Extract the [x, y] coordinate from the center of the cell holding the provided text.  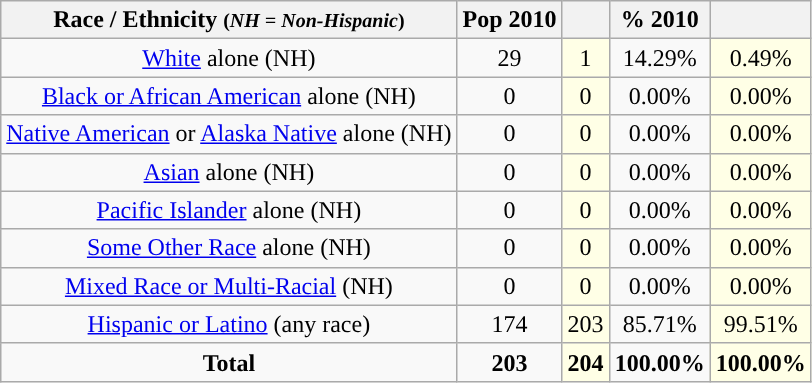
Black or African American alone (NH) [229, 96]
174 [510, 324]
% 2010 [660, 20]
Asian alone (NH) [229, 172]
Total [229, 362]
Pop 2010 [510, 20]
Pacific Islander alone (NH) [229, 210]
Race / Ethnicity (NH = Non-Hispanic) [229, 20]
204 [586, 362]
29 [510, 58]
14.29% [660, 58]
Mixed Race or Multi-Racial (NH) [229, 286]
1 [586, 58]
Some Other Race alone (NH) [229, 248]
0.49% [760, 58]
Hispanic or Latino (any race) [229, 324]
99.51% [760, 324]
Native American or Alaska Native alone (NH) [229, 134]
85.71% [660, 324]
White alone (NH) [229, 58]
